Extract the [X, Y] coordinate from the center of the cell holding the provided text.  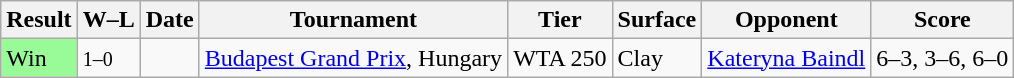
1–0 [108, 58]
Surface [657, 20]
Win [39, 58]
W–L [108, 20]
WTA 250 [560, 58]
Tier [560, 20]
Date [170, 20]
Score [942, 20]
Clay [657, 58]
Kateryna Baindl [786, 58]
6–3, 3–6, 6–0 [942, 58]
Tournament [353, 20]
Result [39, 20]
Budapest Grand Prix, Hungary [353, 58]
Opponent [786, 20]
